Output the [X, Y] coordinate of the center of the cell containing the given text.  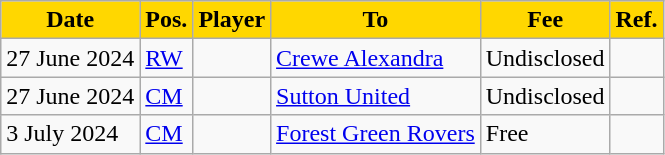
Date [70, 20]
To [376, 20]
Free [545, 134]
RW [166, 58]
Sutton United [376, 96]
Forest Green Rovers [376, 134]
Player [232, 20]
Crewe Alexandra [376, 58]
3 July 2024 [70, 134]
Ref. [636, 20]
Pos. [166, 20]
Fee [545, 20]
